Provide the [x, y] coordinate of the cell's center where the given text is located.  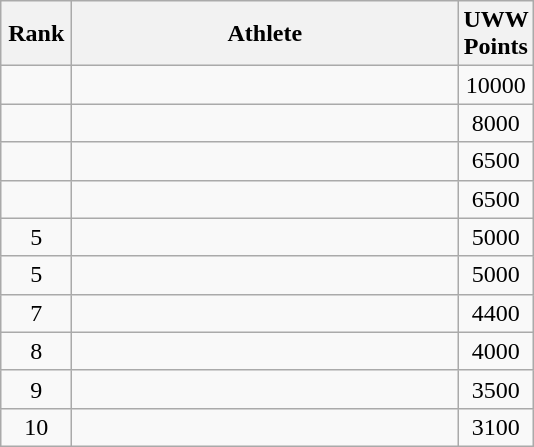
10 [36, 427]
3500 [496, 389]
10000 [496, 85]
4000 [496, 351]
UWW Points [496, 34]
7 [36, 313]
Athlete [265, 34]
4400 [496, 313]
8 [36, 351]
8000 [496, 123]
3100 [496, 427]
9 [36, 389]
Rank [36, 34]
